Output the (X, Y) coordinate of the center of the cell containing the given text.  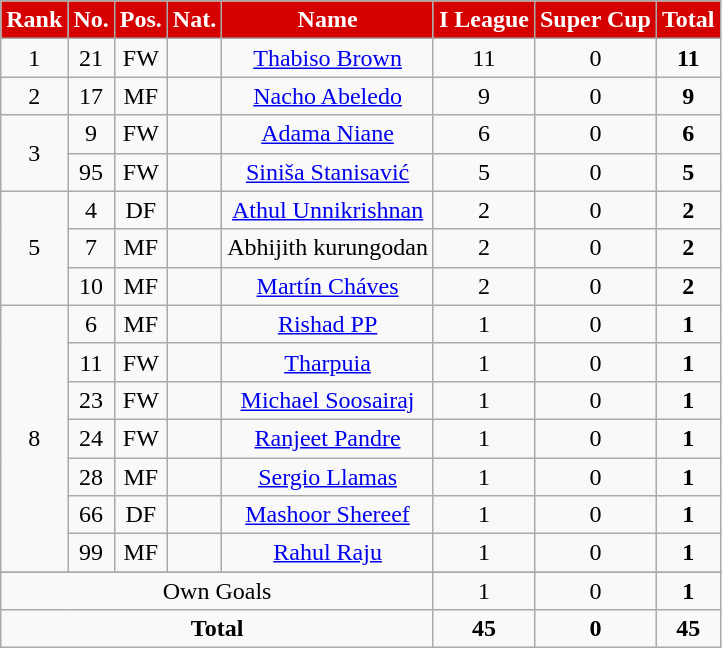
Super Cup (595, 20)
Martín Cháves (328, 286)
Adama Niane (328, 134)
Name (328, 20)
Siniša Stanisavić (328, 172)
Rahul Raju (328, 553)
Tharpuia (328, 362)
7 (91, 248)
24 (91, 438)
66 (91, 515)
Michael Soosairaj (328, 400)
17 (91, 96)
10 (91, 286)
Pos. (140, 20)
23 (91, 400)
I League (484, 20)
3 (34, 153)
Athul Unnikrishnan (328, 210)
Rishad PP (328, 324)
Ranjeet Pandre (328, 438)
Nat. (194, 20)
21 (91, 58)
28 (91, 477)
Own Goals (218, 591)
Abhijith kurungodan (328, 248)
Thabiso Brown (328, 58)
Sergio Llamas (328, 477)
Nacho Abeledo (328, 96)
99 (91, 553)
95 (91, 172)
Rank (34, 20)
8 (34, 438)
Mashoor Shereef (328, 515)
4 (91, 210)
No. (91, 20)
